Search for the cell housing the specified text and yield its [X, Y] center coordinate. 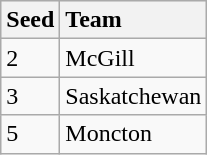
Moncton [134, 134]
2 [30, 58]
3 [30, 96]
McGill [134, 58]
Saskatchewan [134, 96]
Seed [30, 20]
5 [30, 134]
Team [134, 20]
